Return [x, y] of the center of cell containing provided text 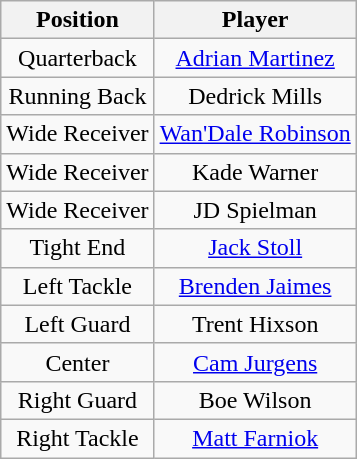
Boe Wilson [255, 400]
Brenden Jaimes [255, 286]
Right Guard [78, 400]
Left Tackle [78, 286]
Cam Jurgens [255, 362]
Wan'Dale Robinson [255, 134]
Quarterback [78, 58]
Position [78, 20]
Tight End [78, 248]
Running Back [78, 96]
Right Tackle [78, 438]
Jack Stoll [255, 248]
Player [255, 20]
JD Spielman [255, 210]
Matt Farniok [255, 438]
Kade Warner [255, 172]
Center [78, 362]
Dedrick Mills [255, 96]
Left Guard [78, 324]
Trent Hixson [255, 324]
Adrian Martinez [255, 58]
